Capture the cell that displays the provided text and extract its (X, Y) central coordinate. 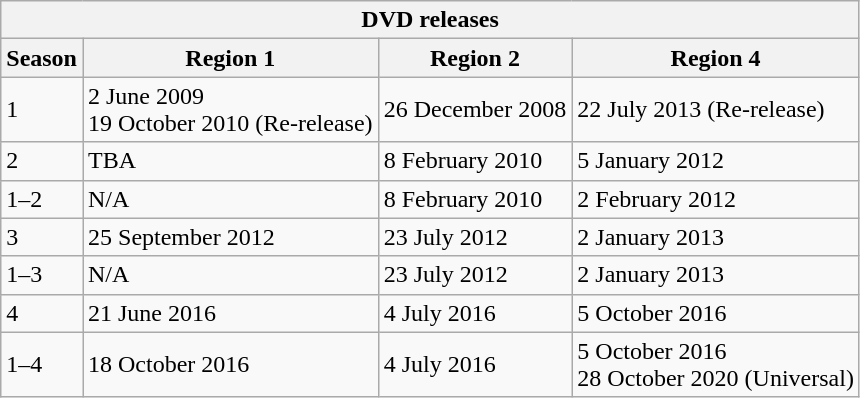
1–3 (42, 275)
25 September 2012 (230, 237)
1–4 (42, 364)
Region 1 (230, 58)
Region 2 (475, 58)
26 December 2008 (475, 110)
Season (42, 58)
2 June 200919 October 2010 (Re-release) (230, 110)
1 (42, 110)
18 October 2016 (230, 364)
DVD releases (430, 20)
5 January 2012 (716, 161)
Region 4 (716, 58)
1–2 (42, 199)
5 October 201628 October 2020 (Universal) (716, 364)
TBA (230, 161)
2 (42, 161)
5 October 2016 (716, 313)
4 (42, 313)
22 July 2013 (Re-release) (716, 110)
3 (42, 237)
2 February 2012 (716, 199)
21 June 2016 (230, 313)
